Scan for the cell matching the given text and deliver its (X, Y) coordinate at center. 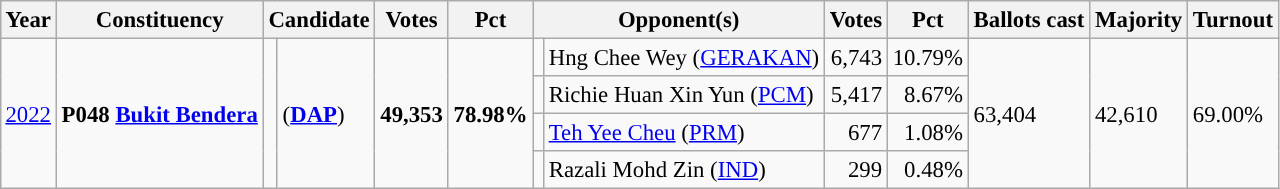
Opponent(s) (679, 20)
Turnout (1232, 20)
1.08% (928, 133)
P048 Bukit Bendera (160, 113)
Constituency (160, 20)
0.48% (928, 170)
5,417 (856, 95)
Hng Chee Wey (GERAKAN) (684, 57)
Razali Mohd Zin (IND) (684, 170)
Richie Huan Xin Yun (PCM) (684, 95)
Majority (1139, 20)
42,610 (1139, 113)
Ballots cast (1028, 20)
Year (28, 20)
69.00% (1232, 113)
677 (856, 133)
78.98% (490, 113)
2022 (28, 113)
Teh Yee Cheu (PRM) (684, 133)
49,353 (412, 113)
6,743 (856, 57)
10.79% (928, 57)
8.67% (928, 95)
63,404 (1028, 113)
Candidate (319, 20)
299 (856, 170)
(DAP) (326, 113)
